For the text-containing cell, return its midpoint in [x, y] coordinate format. 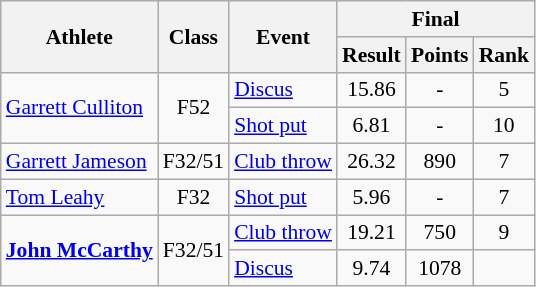
Tom Leahy [80, 197]
6.81 [372, 126]
9.74 [372, 269]
Garrett Jameson [80, 162]
9 [504, 233]
John McCarthy [80, 250]
15.86 [372, 90]
Result [372, 55]
10 [504, 126]
Class [194, 36]
5 [504, 90]
19.21 [372, 233]
26.32 [372, 162]
890 [440, 162]
1078 [440, 269]
750 [440, 233]
Event [283, 36]
Athlete [80, 36]
Rank [504, 55]
F52 [194, 108]
Final [436, 19]
F32 [194, 197]
Garrett Culliton [80, 108]
5.96 [372, 197]
Points [440, 55]
